Extract the [X, Y] coordinate from the center of the cell holding the provided text.  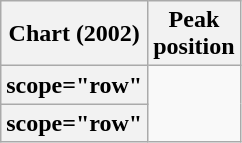
Peakposition [194, 34]
Chart (2002) [74, 34]
